Identify which cell holds the provided text, then report its [X, Y] central coordinate. 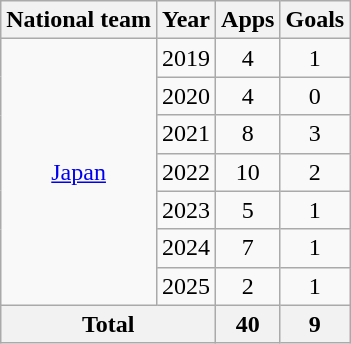
2025 [186, 286]
7 [248, 248]
5 [248, 210]
2023 [186, 210]
Japan [79, 172]
Year [186, 20]
2024 [186, 248]
Goals [315, 20]
40 [248, 324]
8 [248, 134]
0 [315, 96]
3 [315, 134]
2020 [186, 96]
2021 [186, 134]
2022 [186, 172]
National team [79, 20]
Apps [248, 20]
Total [108, 324]
2019 [186, 58]
10 [248, 172]
9 [315, 324]
